Pinpoint the cell where the given text exists, returning its [x, y] midpoint coordinate. 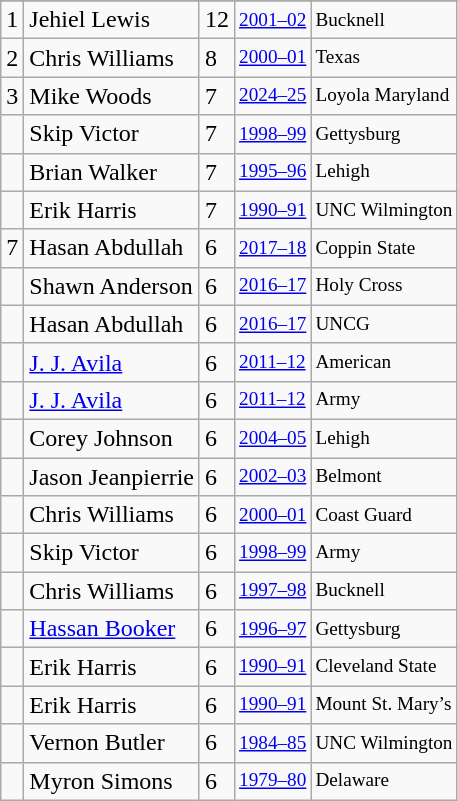
Mike Woods [112, 96]
2 [12, 58]
2002–03 [273, 477]
1996–97 [273, 629]
1 [12, 20]
2024–25 [273, 96]
Loyola Maryland [384, 96]
Corey Johnson [112, 438]
Mount St. Mary’s [384, 705]
1984–85 [273, 743]
Cleveland State [384, 667]
Coppin State [384, 248]
2004–05 [273, 438]
Belmont [384, 477]
1979–80 [273, 781]
12 [216, 20]
UNCG [384, 324]
Coast Guard [384, 515]
Texas [384, 58]
2001–02 [273, 20]
Delaware [384, 781]
Jason Jeanpierrie [112, 477]
Jehiel Lewis [112, 20]
1997–98 [273, 591]
3 [12, 96]
1995–96 [273, 172]
Myron Simons [112, 781]
Holy Cross [384, 286]
Vernon Butler [112, 743]
Brian Walker [112, 172]
Shawn Anderson [112, 286]
2017–18 [273, 248]
American [384, 362]
Hassan Booker [112, 629]
8 [216, 58]
